Determine the [X, Y] coordinate at the center of the cell enclosing the given text.  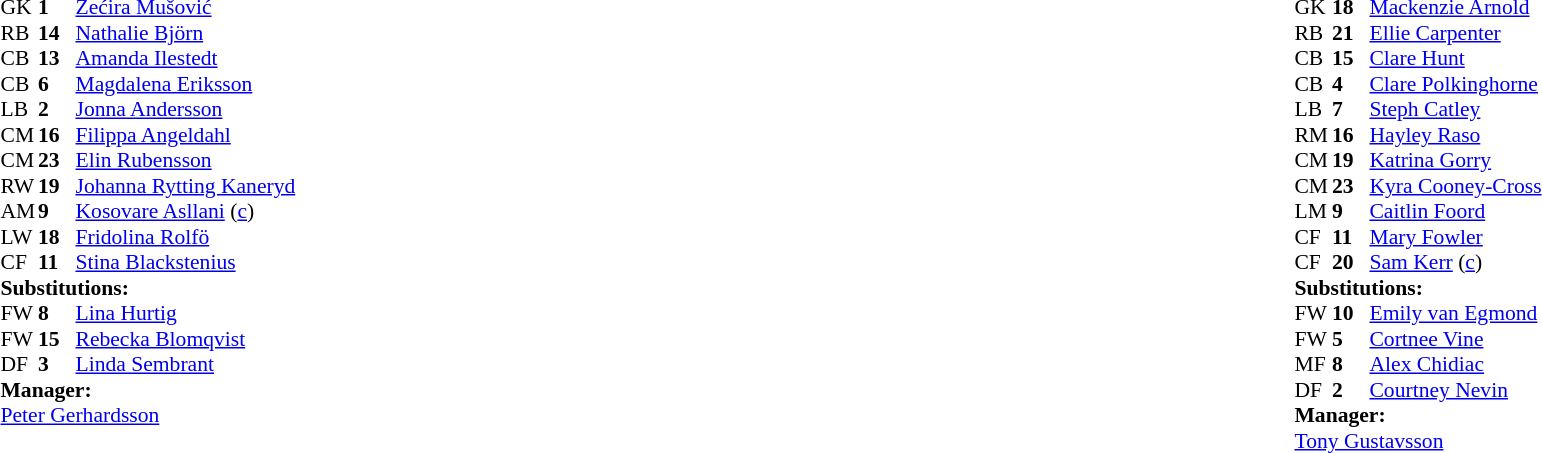
LM [1313, 211]
Clare Hunt [1455, 59]
MF [1313, 365]
4 [1351, 84]
Steph Catley [1455, 109]
Kyra Cooney-Cross [1455, 186]
18 [57, 237]
Lina Hurtig [186, 313]
Peter Gerhardsson [148, 415]
Amanda Ilestedt [186, 59]
Emily van Egmond [1455, 313]
7 [1351, 109]
RW [19, 186]
Caitlin Foord [1455, 211]
Filippa Angeldahl [186, 135]
Ellie Carpenter [1455, 33]
Kosovare Asllani (c) [186, 211]
13 [57, 59]
Courtney Nevin [1455, 390]
Fridolina Rolfö [186, 237]
Magdalena Eriksson [186, 84]
Alex Chidiac [1455, 365]
Jonna Andersson [186, 109]
10 [1351, 313]
14 [57, 33]
20 [1351, 263]
Mary Fowler [1455, 237]
Katrina Gorry [1455, 161]
Clare Polkinghorne [1455, 84]
Hayley Raso [1455, 135]
Rebecka Blomqvist [186, 339]
Stina Blackstenius [186, 263]
RM [1313, 135]
Elin Rubensson [186, 161]
Nathalie Björn [186, 33]
6 [57, 84]
AM [19, 211]
5 [1351, 339]
21 [1351, 33]
Cortnee Vine [1455, 339]
Linda Sembrant [186, 365]
Johanna Rytting Kaneryd [186, 186]
Sam Kerr (c) [1455, 263]
3 [57, 365]
LW [19, 237]
